Return [X, Y] of the center of cell containing provided text 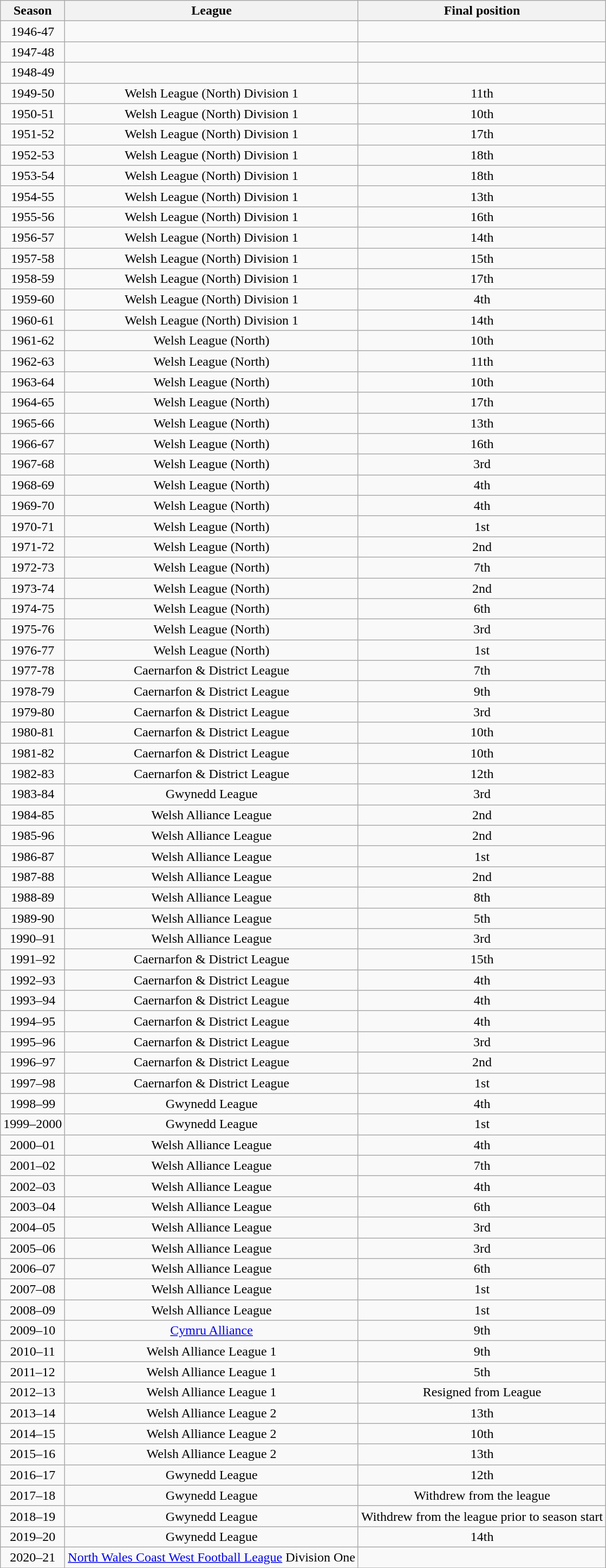
1985-96 [32, 835]
Withdrew from the league [482, 1495]
1979-80 [32, 712]
2013–14 [32, 1413]
1956-57 [32, 237]
1963-64 [32, 382]
2018–19 [32, 1516]
1981-82 [32, 753]
1977-78 [32, 671]
League [212, 11]
1958-59 [32, 279]
1946-47 [32, 31]
1999–2000 [32, 1124]
Cymru Alliance [212, 1331]
1982-83 [32, 774]
Resigned from League [482, 1392]
1965-66 [32, 423]
1957-58 [32, 258]
8th [482, 897]
2007–08 [32, 1290]
1993–94 [32, 1001]
1991–92 [32, 960]
1984-85 [32, 815]
1955-56 [32, 217]
1971-72 [32, 547]
1960-61 [32, 320]
2005–06 [32, 1248]
2020–21 [32, 1557]
1980-81 [32, 733]
1968-69 [32, 485]
2011–12 [32, 1372]
1983-84 [32, 794]
1994–95 [32, 1021]
1964-65 [32, 403]
1998–99 [32, 1104]
1989-90 [32, 918]
2014–15 [32, 1434]
1952-53 [32, 155]
2001–02 [32, 1165]
Final position [482, 11]
1950-51 [32, 114]
2009–10 [32, 1331]
1975-76 [32, 630]
1947-48 [32, 52]
2012–13 [32, 1392]
1974-75 [32, 609]
2019–20 [32, 1537]
1954-55 [32, 196]
1990–91 [32, 939]
1967-68 [32, 464]
1966-67 [32, 444]
1970-71 [32, 526]
1959-60 [32, 300]
1976-77 [32, 650]
1997–98 [32, 1083]
North Wales Coast West Football League Division One [212, 1557]
1949-50 [32, 93]
1996–97 [32, 1062]
1951-52 [32, 134]
Withdrew from the league prior to season start [482, 1516]
2016–17 [32, 1475]
2002–03 [32, 1186]
1953-54 [32, 176]
1972-73 [32, 567]
2017–18 [32, 1495]
2010–11 [32, 1351]
2003–04 [32, 1207]
1987-88 [32, 877]
1978-79 [32, 691]
1988-89 [32, 897]
2015–16 [32, 1454]
1992–93 [32, 980]
2006–07 [32, 1269]
1995–96 [32, 1042]
1961-62 [32, 341]
2004–05 [32, 1227]
1973-74 [32, 588]
2000–01 [32, 1145]
1948-49 [32, 73]
2008–09 [32, 1310]
1986-87 [32, 856]
Season [32, 11]
1969-70 [32, 506]
1962-63 [32, 361]
